Return the (X, Y) coordinate for the center point of the cell that contains the specified text.  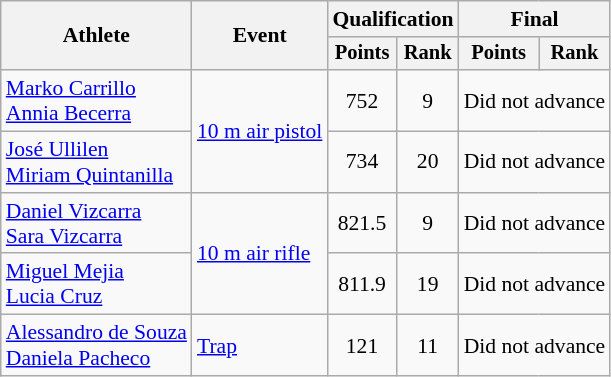
10 m air pistol (260, 131)
734 (362, 162)
Daniel VizcarraSara Vizcarra (96, 224)
Qualification (392, 19)
Event (260, 36)
Trap (260, 346)
811.9 (362, 284)
19 (428, 284)
Miguel MejiaLucia Cruz (96, 284)
Athlete (96, 36)
752 (362, 100)
Final (535, 19)
20 (428, 162)
Marko CarrilloAnnia Becerra (96, 100)
José UllilenMiriam Quintanilla (96, 162)
10 m air rifle (260, 254)
821.5 (362, 224)
11 (428, 346)
Alessandro de SouzaDaniela Pacheco (96, 346)
121 (362, 346)
